Identify which cell holds the provided text, then report its (X, Y) central coordinate. 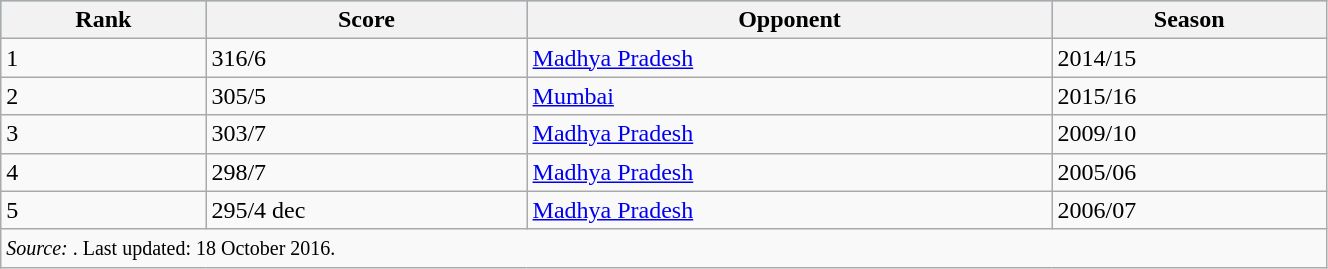
2005/06 (1189, 172)
Mumbai (790, 96)
5 (104, 210)
Season (1189, 20)
3 (104, 134)
298/7 (366, 172)
2009/10 (1189, 134)
2014/15 (1189, 58)
2015/16 (1189, 96)
2006/07 (1189, 210)
Opponent (790, 20)
1 (104, 58)
2 (104, 96)
305/5 (366, 96)
Score (366, 20)
Source: . Last updated: 18 October 2016. (664, 248)
316/6 (366, 58)
295/4 dec (366, 210)
4 (104, 172)
Rank (104, 20)
303/7 (366, 134)
